Capture the cell that displays the provided text and extract its (x, y) central coordinate. 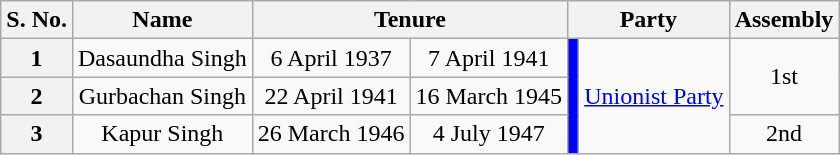
Unionist Party (654, 96)
Name (162, 20)
3 (37, 134)
26 March 1946 (331, 134)
2 (37, 96)
4 July 1947 (489, 134)
Kapur Singh (162, 134)
Party (648, 20)
Dasaundha Singh (162, 58)
16 March 1945 (489, 96)
Gurbachan Singh (162, 96)
7 April 1941 (489, 58)
2nd (784, 134)
1 (37, 58)
Tenure (410, 20)
6 April 1937 (331, 58)
22 April 1941 (331, 96)
1st (784, 77)
Assembly (784, 20)
S. No. (37, 20)
